Search for the cell housing the specified text and yield its [x, y] center coordinate. 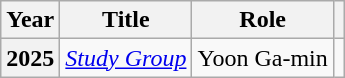
Title [126, 20]
Yoon Ga-min [262, 58]
Study Group [126, 58]
2025 [30, 58]
Role [262, 20]
Year [30, 20]
